Search for the cell housing the specified text and yield its [x, y] center coordinate. 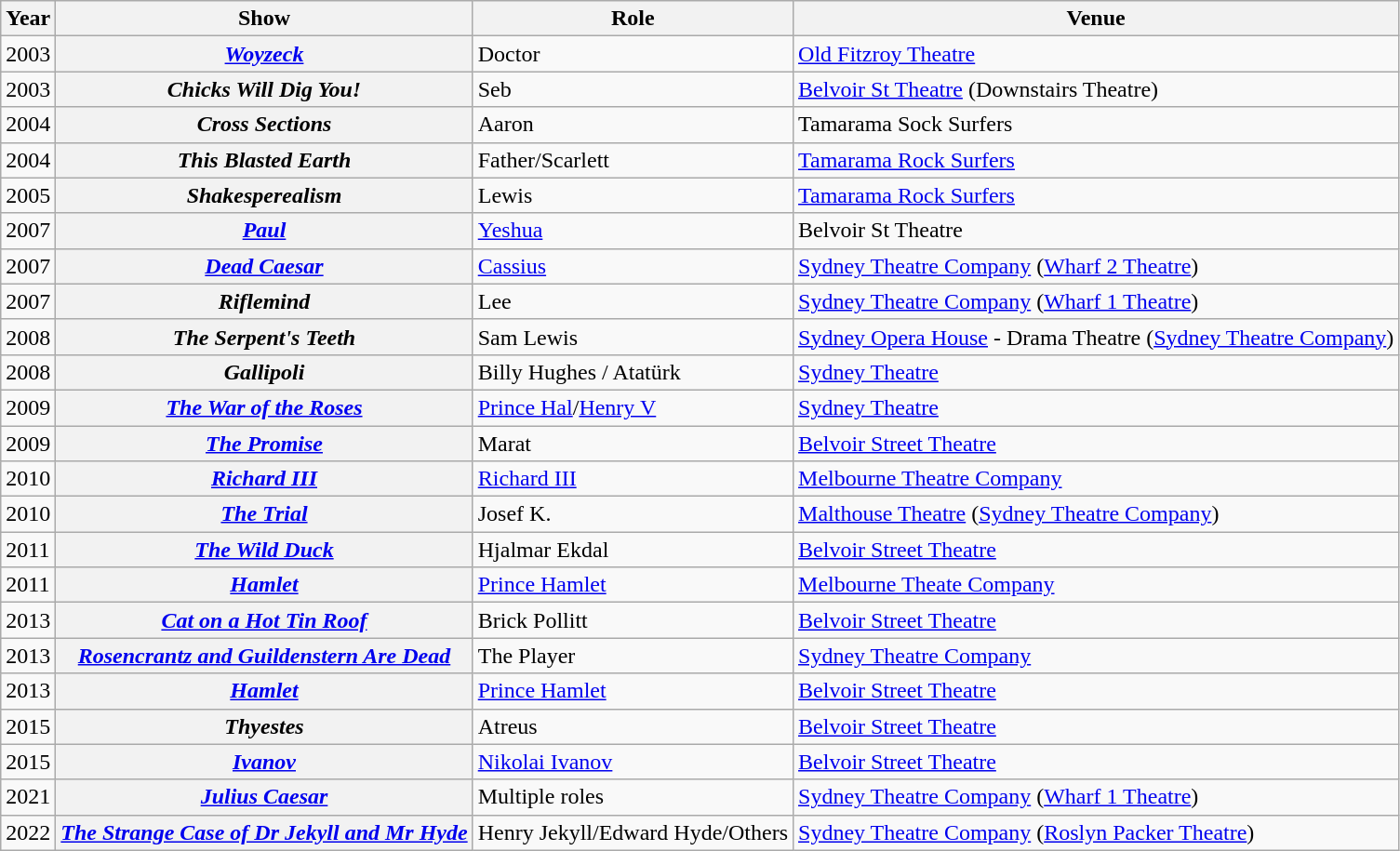
Cassius [633, 266]
Lewis [633, 195]
The Wild Duck [264, 550]
Marat [633, 444]
Belvoir St Theatre (Downstairs Theatre) [1096, 89]
Belvoir St Theatre [1096, 231]
Malthouse Theatre (Sydney Theatre Company) [1096, 514]
The War of the Roses [264, 407]
The Strange Case of Dr Jekyll and Mr Hyde [264, 832]
Yeshua [633, 231]
Dead Caesar [264, 266]
Doctor [633, 54]
Aaron [633, 125]
Josef K. [633, 514]
Woyzeck [264, 54]
Father/Scarlett [633, 160]
Sydney Theatre Company [1096, 656]
Riflemind [264, 301]
Rosencrantz and Guildenstern Are Dead [264, 656]
2005 [28, 195]
Venue [1096, 19]
Year [28, 19]
The Trial [264, 514]
Sydney Opera House - Drama Theatre (Sydney Theatre Company) [1096, 337]
Cross Sections [264, 125]
Tamarama Sock Surfers [1096, 125]
Melbourne Theatre Company [1096, 479]
2021 [28, 797]
Sydney Theatre Company (Wharf 2 Theatre) [1096, 266]
Role [633, 19]
Shakesperealism [264, 195]
Atreus [633, 726]
Old Fitzroy Theatre [1096, 54]
Thyestes [264, 726]
Brick Pollitt [633, 620]
Multiple roles [633, 797]
Paul [264, 231]
Julius Caesar [264, 797]
Gallipoli [264, 372]
Nikolai Ivanov [633, 762]
Prince Hal/Henry V [633, 407]
The Serpent's Teeth [264, 337]
This Blasted Earth [264, 160]
Billy Hughes / Atatürk [633, 372]
2022 [28, 832]
Sam Lewis [633, 337]
Melbourne Theate Company [1096, 585]
Sydney Theatre Company (Roslyn Packer Theatre) [1096, 832]
Seb [633, 89]
The Promise [264, 444]
The Player [633, 656]
Cat on a Hot Tin Roof [264, 620]
Chicks Will Dig You! [264, 89]
Lee [633, 301]
Henry Jekyll/Edward Hyde/Others [633, 832]
Ivanov [264, 762]
Show [264, 19]
Hjalmar Ekdal [633, 550]
